From the cell containing the given text, extract its center point as (x, y) coordinate. 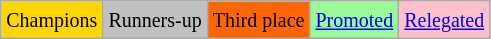
Relegated (444, 20)
Third place (258, 20)
Champions (52, 20)
Runners-up (155, 20)
Promoted (354, 20)
